From the cell containing the given text, extract its center point as (x, y) coordinate. 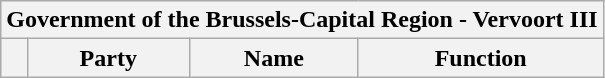
Party (108, 58)
Name (274, 58)
Function (480, 58)
Government of the Brussels-Capital Region - Vervoort III (302, 20)
